Return the (x, y) coordinate for the center point of the cell that contains the specified text.  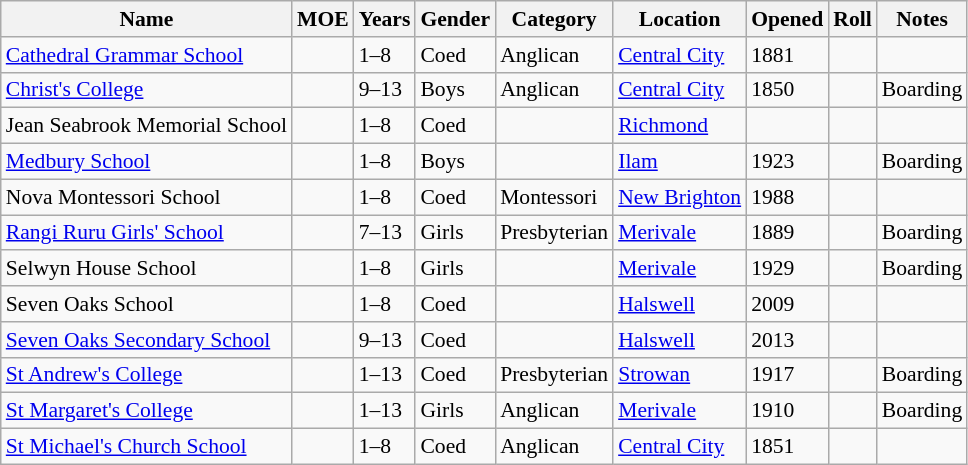
Gender (455, 19)
2009 (787, 304)
Notes (922, 19)
1910 (787, 411)
Nova Montessori School (146, 197)
Christ's College (146, 90)
Selwyn House School (146, 269)
Seven Oaks School (146, 304)
2013 (787, 340)
Category (554, 19)
1917 (787, 375)
Strowan (680, 375)
7–13 (385, 233)
1923 (787, 162)
1881 (787, 55)
Rangi Ruru Girls' School (146, 233)
Roll (852, 19)
Ilam (680, 162)
1851 (787, 447)
Seven Oaks Secondary School (146, 340)
1988 (787, 197)
1850 (787, 90)
1929 (787, 269)
MOE (323, 19)
Richmond (680, 126)
Years (385, 19)
St Michael's Church School (146, 447)
Cathedral Grammar School (146, 55)
Location (680, 19)
New Brighton (680, 197)
St Andrew's College (146, 375)
Opened (787, 19)
Montessori (554, 197)
Jean Seabrook Memorial School (146, 126)
1889 (787, 233)
Name (146, 19)
St Margaret's College (146, 411)
Medbury School (146, 162)
